Find where the given text appears and provide that cell's center as (X, Y) coordinate. 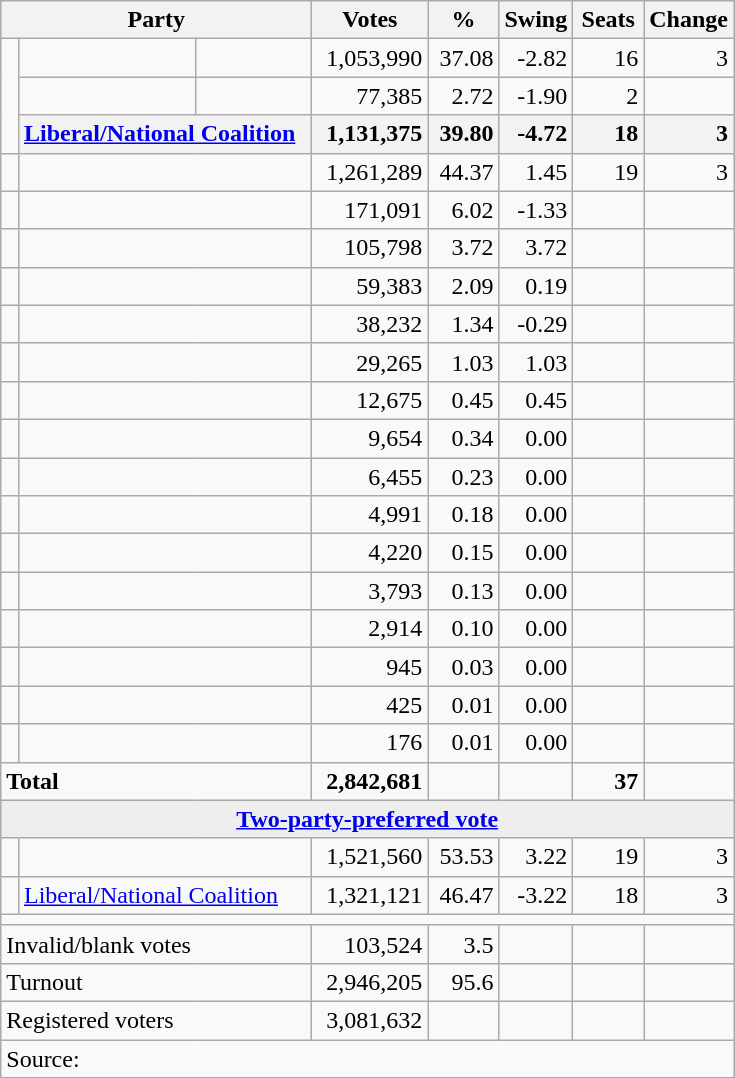
-3.22 (536, 895)
Votes (370, 20)
103,524 (370, 944)
46.47 (464, 895)
0.03 (464, 667)
3.22 (536, 857)
171,091 (370, 210)
4,220 (370, 553)
37.08 (464, 58)
Total (156, 781)
44.37 (464, 172)
2 (608, 96)
425 (370, 705)
1.34 (464, 324)
3.5 (464, 944)
2.09 (464, 286)
77,385 (370, 96)
1,521,560 (370, 857)
38,232 (370, 324)
0.15 (464, 553)
Invalid/blank votes (156, 944)
39.80 (464, 134)
-0.29 (536, 324)
16 (608, 58)
3,081,632 (370, 1020)
0.18 (464, 515)
-4.72 (536, 134)
2.72 (464, 96)
95.6 (464, 982)
1,131,375 (370, 134)
37 (608, 781)
9,654 (370, 438)
Source: (368, 1059)
105,798 (370, 248)
6.02 (464, 210)
Party (156, 20)
2,914 (370, 629)
1,321,121 (370, 895)
Change (689, 20)
945 (370, 667)
Two-party-preferred vote (368, 819)
1.45 (536, 172)
0.19 (536, 286)
29,265 (370, 362)
0.23 (464, 477)
1,053,990 (370, 58)
2,946,205 (370, 982)
53.53 (464, 857)
-1.90 (536, 96)
0.34 (464, 438)
Seats (608, 20)
176 (370, 743)
59,383 (370, 286)
3,793 (370, 591)
6,455 (370, 477)
0.10 (464, 629)
-1.33 (536, 210)
-2.82 (536, 58)
Turnout (156, 982)
0.13 (464, 591)
Registered voters (156, 1020)
Swing (536, 20)
12,675 (370, 400)
4,991 (370, 515)
1,261,289 (370, 172)
% (464, 20)
2,842,681 (370, 781)
